Return [x, y] of the center of cell containing provided text 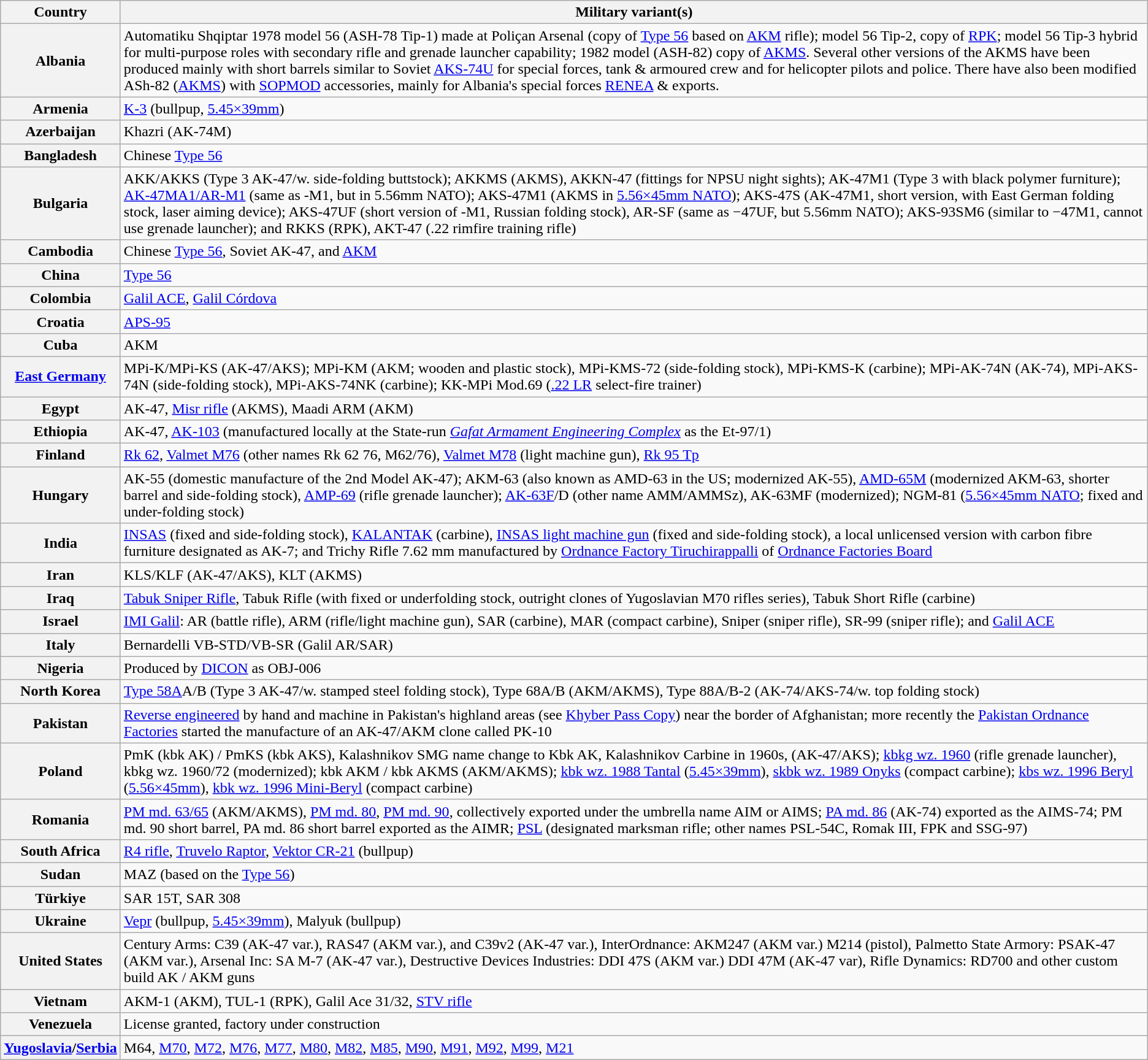
Albania [61, 60]
East Germany [61, 377]
Colombia [61, 298]
Finland [61, 455]
Bulgaria [61, 204]
APS-95 [634, 321]
Cuba [61, 345]
United States [61, 961]
Ukraine [61, 921]
Military variant(s) [634, 12]
Nigeria [61, 668]
Israel [61, 621]
Type 56 [634, 275]
Hungary [61, 495]
SAR 15T, SAR 308 [634, 897]
Ethiopia [61, 432]
Rk 62, Valmet M76 (other names Rk 62 76, M62/76), Valmet M78 (light machine gun), Rk 95 Tp [634, 455]
Italy [61, 645]
Produced by DICON as OBJ-006 [634, 668]
KLS/KLF (AK-47/AKS), KLT (AKMS) [634, 575]
License granted, factory under construction [634, 1024]
Sudan [61, 874]
Vepr (bullpup, 5.45×39mm), Malyuk (bullpup) [634, 921]
Vietnam [61, 1001]
AK-47, Misr rifle (AKMS), Maadi ARM (AKM) [634, 408]
Galil ACE, Galil Córdova [634, 298]
Type 58AA/B (Type 3 AK-47/w. stamped steel folding stock), Type 68A/B (AKM/AKMS), Type 88A/B-2 (AK-74/AKS-74/w. top folding stock) [634, 691]
Egypt [61, 408]
Cambodia [61, 252]
Iran [61, 575]
Chinese Type 56, Soviet AK-47, and AKM [634, 252]
AKM [634, 345]
China [61, 275]
Venezuela [61, 1024]
Chinese Type 56 [634, 155]
South Africa [61, 851]
Yugoslavia/Serbia [61, 1048]
Iraq [61, 598]
AK-47, AK-103 (manufactured locally at the State-run Gafat Armament Engineering Complex as the Et-97/1) [634, 432]
Poland [61, 771]
M64, M70, M72, M76, M77, M80, M82, M85, M90, M91, M92, M99, M21 [634, 1048]
Romania [61, 820]
MAZ (based on the Type 56) [634, 874]
AKM-1 (AKM), TUL-1 (RPK), Galil Ace 31/32, STV rifle [634, 1001]
Country [61, 12]
R4 rifle, Truvelo Raptor, Vektor CR-21 (bullpup) [634, 851]
Bernardelli VB-STD/VB-SR (Galil AR/SAR) [634, 645]
Croatia [61, 321]
North Korea [61, 691]
Azerbaijan [61, 132]
India [61, 543]
K-3 (bullpup, 5.45×39mm) [634, 109]
Bangladesh [61, 155]
Tabuk Sniper Rifle, Tabuk Rifle (with fixed or underfolding stock, outright clones of Yugoslavian M70 rifles series), Tabuk Short Rifle (carbine) [634, 598]
Khazri (AK-74M) [634, 132]
Türkiye [61, 897]
Armenia [61, 109]
Pakistan [61, 723]
